Determine the (X, Y) coordinate at the center of the cell enclosing the given text.  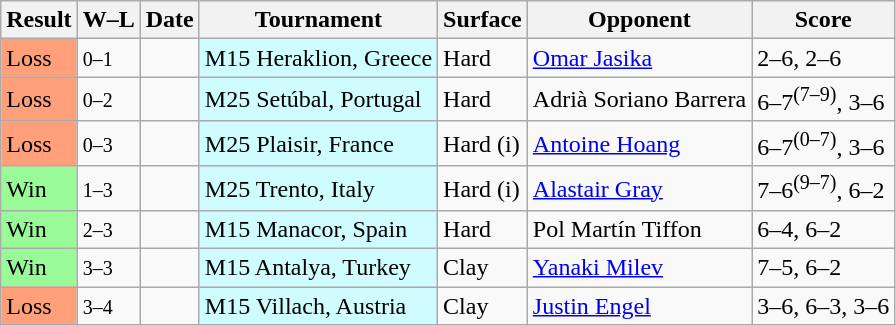
M25 Plaisir, France (318, 144)
Pol Martín Tiffon (639, 230)
Yanaki Milev (639, 268)
Justin Engel (639, 306)
6–7(7–9), 3–6 (824, 100)
Opponent (639, 20)
3–4 (108, 306)
3–3 (108, 268)
M25 Setúbal, Portugal (318, 100)
M15 Heraklion, Greece (318, 58)
1–3 (108, 188)
Date (170, 20)
M25 Trento, Italy (318, 188)
0–1 (108, 58)
3–6, 6–3, 3–6 (824, 306)
Antoine Hoang (639, 144)
0–2 (108, 100)
7–6(9–7), 6–2 (824, 188)
7–5, 6–2 (824, 268)
Score (824, 20)
2–6, 2–6 (824, 58)
Adrià Soriano Barrera (639, 100)
Omar Jasika (639, 58)
Tournament (318, 20)
Result (39, 20)
Surface (483, 20)
W–L (108, 20)
6–4, 6–2 (824, 230)
M15 Manacor, Spain (318, 230)
M15 Antalya, Turkey (318, 268)
Alastair Gray (639, 188)
0–3 (108, 144)
6–7(0–7), 3–6 (824, 144)
2–3 (108, 230)
M15 Villach, Austria (318, 306)
